Output the (x, y) coordinate of the center of the cell containing the given text.  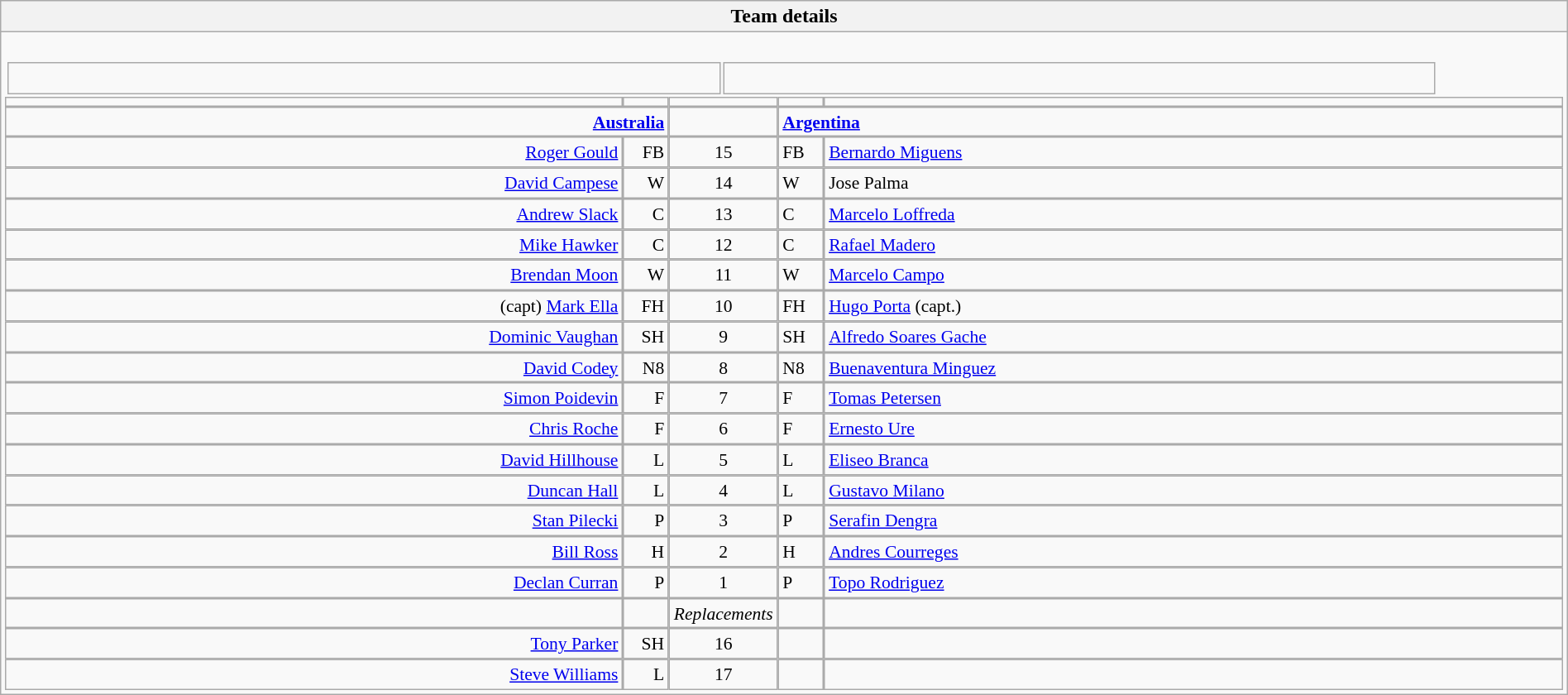
10 (724, 306)
Simon Poidevin (314, 399)
Hugo Porta (capt.) (1193, 306)
1 (724, 582)
7 (724, 399)
Bill Ross (314, 551)
Team details (784, 17)
4 (724, 490)
Jose Palma (1193, 184)
Roger Gould (314, 152)
Declan Curran (314, 582)
8 (724, 367)
Chris Roche (314, 429)
Andrew Slack (314, 213)
12 (724, 245)
17 (724, 675)
Marcelo Campo (1193, 275)
Marcelo Loffreda (1193, 213)
2 (724, 551)
16 (724, 644)
Replacements (724, 614)
5 (724, 460)
(capt) Mark Ella (314, 306)
Ernesto Ure (1193, 429)
Dominic Vaughan (314, 336)
Bernardo Miguens (1193, 152)
David Campese (314, 184)
13 (724, 213)
9 (724, 336)
11 (724, 275)
Topo Rodriguez (1193, 582)
Alfredo Soares Gache (1193, 336)
Argentina (1171, 122)
Andres Courreges (1193, 551)
Stan Pilecki (314, 521)
Steve Williams (314, 675)
Duncan Hall (314, 490)
15 (724, 152)
Gustavo Milano (1193, 490)
3 (724, 521)
Buenaventura Minguez (1193, 367)
Eliseo Branca (1193, 460)
Australia (337, 122)
Serafin Dengra (1193, 521)
David Hillhouse (314, 460)
Tony Parker (314, 644)
David Codey (314, 367)
Brendan Moon (314, 275)
Mike Hawker (314, 245)
Tomas Petersen (1193, 399)
6 (724, 429)
14 (724, 184)
Rafael Madero (1193, 245)
